Search for the cell housing the specified text and yield its [x, y] center coordinate. 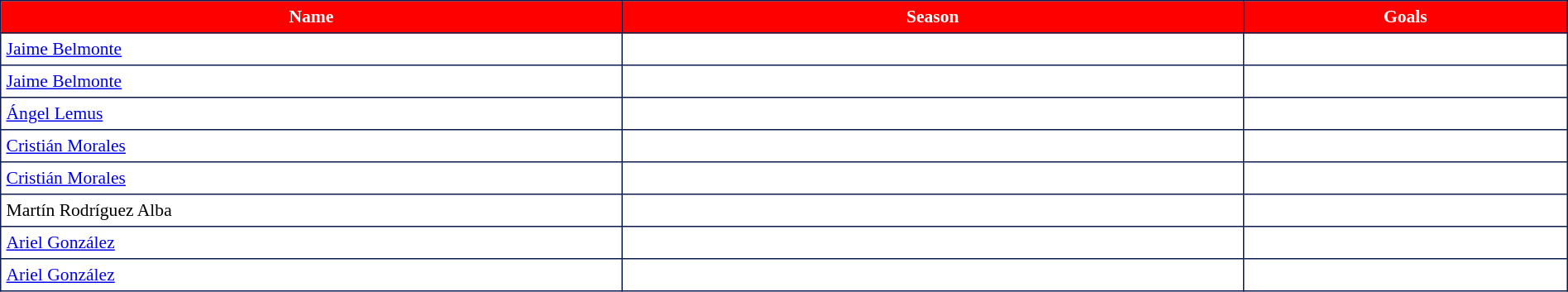
Martín Rodríguez Alba [311, 210]
Season [933, 17]
Name [311, 17]
Ángel Lemus [311, 114]
Goals [1405, 17]
